Extract the [X, Y] coordinate from the center of the cell holding the provided text.  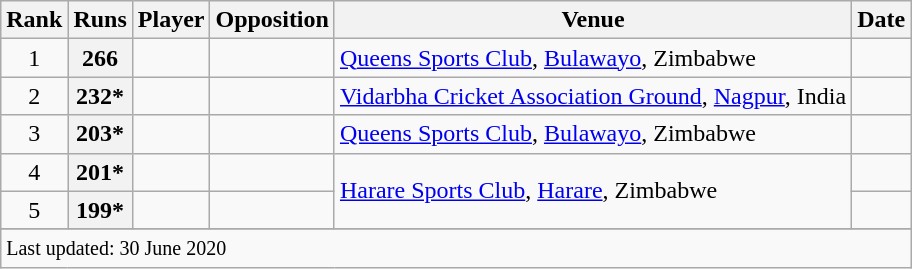
3 [34, 134]
Venue [592, 20]
Opposition [272, 20]
5 [34, 210]
4 [34, 172]
199* [100, 210]
266 [100, 58]
Date [882, 20]
232* [100, 96]
Rank [34, 20]
2 [34, 96]
Runs [100, 20]
201* [100, 172]
Last updated: 30 June 2020 [456, 248]
203* [100, 134]
Player [171, 20]
1 [34, 58]
Vidarbha Cricket Association Ground, Nagpur, India [592, 96]
Harare Sports Club, Harare, Zimbabwe [592, 191]
